Pinpoint the cell where the given text exists, returning its [X, Y] midpoint coordinate. 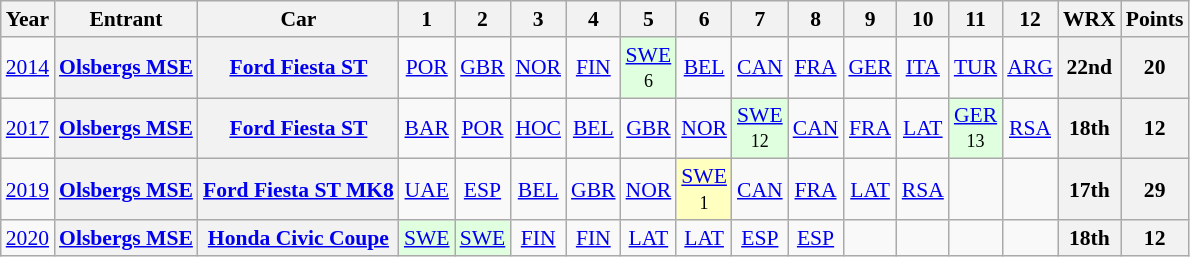
7 [760, 19]
2020 [28, 238]
22nd [1090, 68]
2019 [28, 190]
SWE1 [704, 190]
ITA [923, 68]
Points [1155, 19]
9 [870, 19]
BAR [427, 128]
5 [649, 19]
Year [28, 19]
TUR [976, 68]
10 [923, 19]
17th [1090, 190]
GER [870, 68]
4 [594, 19]
1 [427, 19]
20 [1155, 68]
SWE6 [649, 68]
3 [538, 19]
WRX [1090, 19]
Honda Civic Coupe [298, 238]
2014 [28, 68]
Ford Fiesta ST MK8 [298, 190]
Car [298, 19]
GER13 [976, 128]
UAE [427, 190]
ARG [1030, 68]
Entrant [126, 19]
11 [976, 19]
SWE12 [760, 128]
2 [483, 19]
29 [1155, 190]
6 [704, 19]
8 [816, 19]
HOC [538, 128]
2017 [28, 128]
